Provide the [X, Y] coordinate of the cell's center where the given text is located.  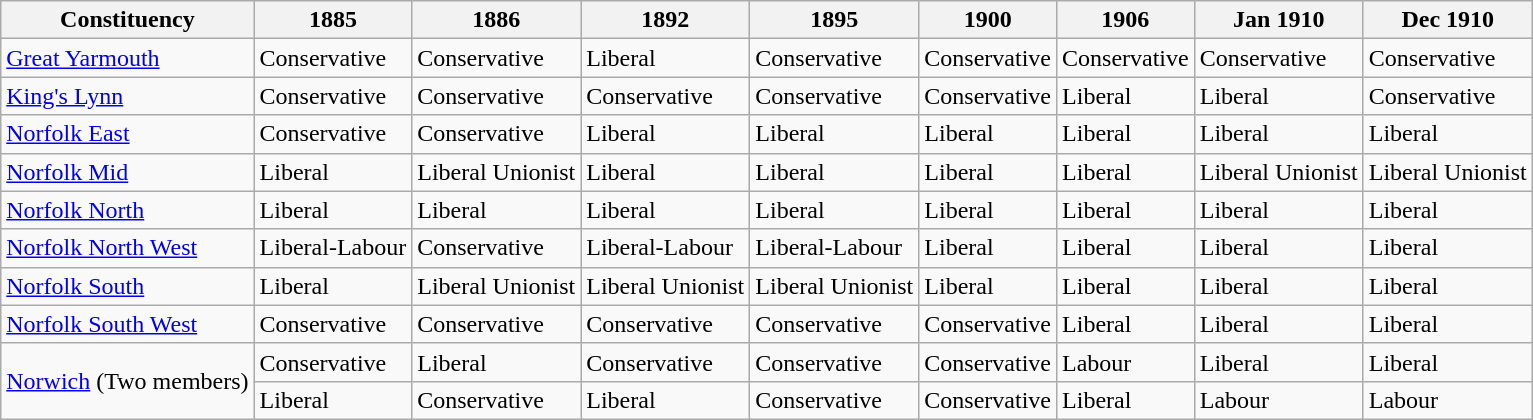
1892 [666, 20]
Norfolk East [128, 134]
Norfolk Mid [128, 172]
1895 [834, 20]
1885 [333, 20]
Norfolk North [128, 210]
Norfolk South West [128, 324]
Jan 1910 [1278, 20]
1900 [988, 20]
King's Lynn [128, 96]
Norwich (Two members) [128, 381]
Dec 1910 [1448, 20]
Norfolk North West [128, 248]
Constituency [128, 20]
Norfolk South [128, 286]
Great Yarmouth [128, 58]
1886 [496, 20]
1906 [1126, 20]
